Output the (X, Y) coordinate of the center of the cell containing the given text.  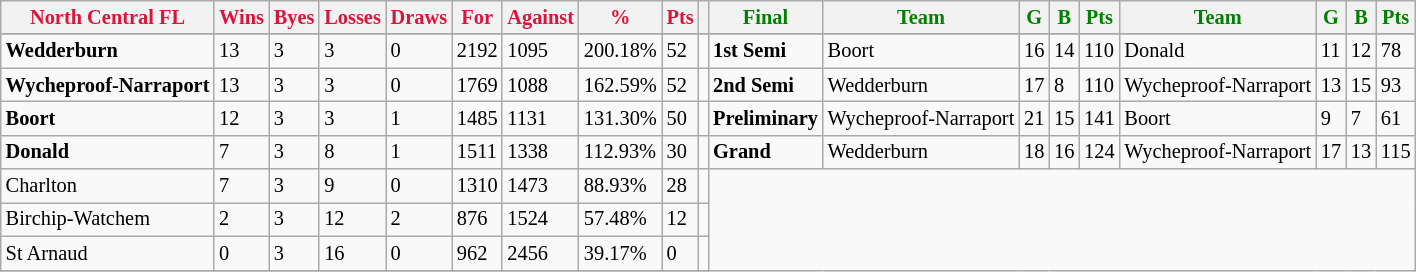
1088 (540, 85)
1485 (477, 118)
Byes (294, 17)
1473 (540, 186)
2nd Semi (766, 85)
1524 (540, 219)
28 (680, 186)
21 (1034, 118)
39.17% (620, 253)
Wins (242, 17)
St Arnaud (108, 253)
1095 (540, 51)
131.30% (620, 118)
57.48% (620, 219)
200.18% (620, 51)
2456 (540, 253)
Losses (352, 17)
124 (1099, 152)
For (477, 17)
112.93% (620, 152)
Grand (766, 152)
88.93% (620, 186)
2192 (477, 51)
61 (1396, 118)
1338 (540, 152)
962 (477, 253)
Charlton (108, 186)
1310 (477, 186)
1st Semi (766, 51)
% (620, 17)
11 (1331, 51)
162.59% (620, 85)
Draws (419, 17)
North Central FL (108, 17)
115 (1396, 152)
18 (1034, 152)
93 (1396, 85)
30 (680, 152)
Final (766, 17)
14 (1064, 51)
1769 (477, 85)
1511 (477, 152)
78 (1396, 51)
141 (1099, 118)
Preliminary (766, 118)
1131 (540, 118)
50 (680, 118)
876 (477, 219)
Birchip-Watchem (108, 219)
Against (540, 17)
